Return the [X, Y] coordinate for the center point of the cell that contains the specified text.  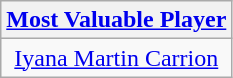
Iyana Martin Carrion [116, 58]
Most Valuable Player [116, 20]
